Capture the cell that displays the provided text and extract its [x, y] central coordinate. 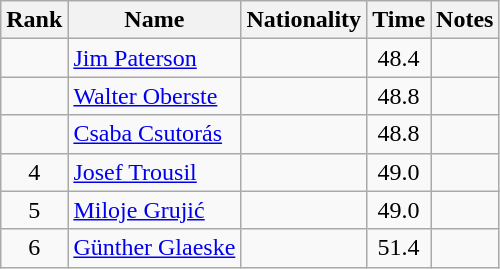
Notes [465, 20]
48.4 [399, 58]
Csaba Csutorás [154, 134]
Walter Oberste [154, 96]
5 [34, 210]
4 [34, 172]
Rank [34, 20]
Josef Trousil [154, 172]
6 [34, 248]
Name [154, 20]
Jim Paterson [154, 58]
Günther Glaeske [154, 248]
Miloje Grujić [154, 210]
Time [399, 20]
Nationality [304, 20]
51.4 [399, 248]
